Return the [X, Y] coordinate for the center point of the cell that contains the specified text.  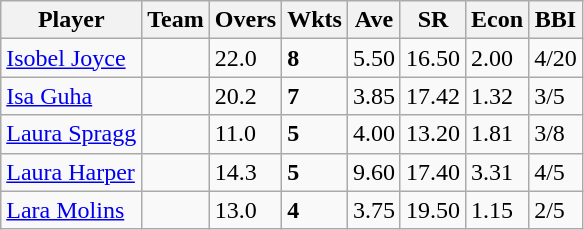
2.00 [498, 58]
13.0 [245, 210]
Isobel Joyce [72, 58]
11.0 [245, 134]
Player [72, 20]
3.75 [374, 210]
Isa Guha [72, 96]
19.50 [432, 210]
Wkts [315, 20]
Team [176, 20]
4/20 [556, 58]
2/5 [556, 210]
3/5 [556, 96]
1.15 [498, 210]
4 [315, 210]
3/8 [556, 134]
1.32 [498, 96]
16.50 [432, 58]
BBI [556, 20]
17.40 [432, 172]
1.81 [498, 134]
9.60 [374, 172]
22.0 [245, 58]
13.20 [432, 134]
20.2 [245, 96]
Overs [245, 20]
5.50 [374, 58]
Ave [374, 20]
Laura Harper [72, 172]
SR [432, 20]
14.3 [245, 172]
Laura Spragg [72, 134]
Econ [498, 20]
4.00 [374, 134]
Lara Molins [72, 210]
4/5 [556, 172]
17.42 [432, 96]
8 [315, 58]
3.85 [374, 96]
3.31 [498, 172]
7 [315, 96]
